Find where the given text appears and provide that cell's center as [X, Y] coordinate. 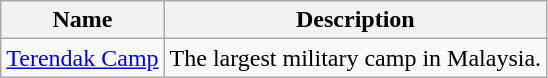
Terendak Camp [82, 58]
Name [82, 20]
The largest military camp in Malaysia. [356, 58]
Description [356, 20]
